From the cell containing the given text, extract its center point as [x, y] coordinate. 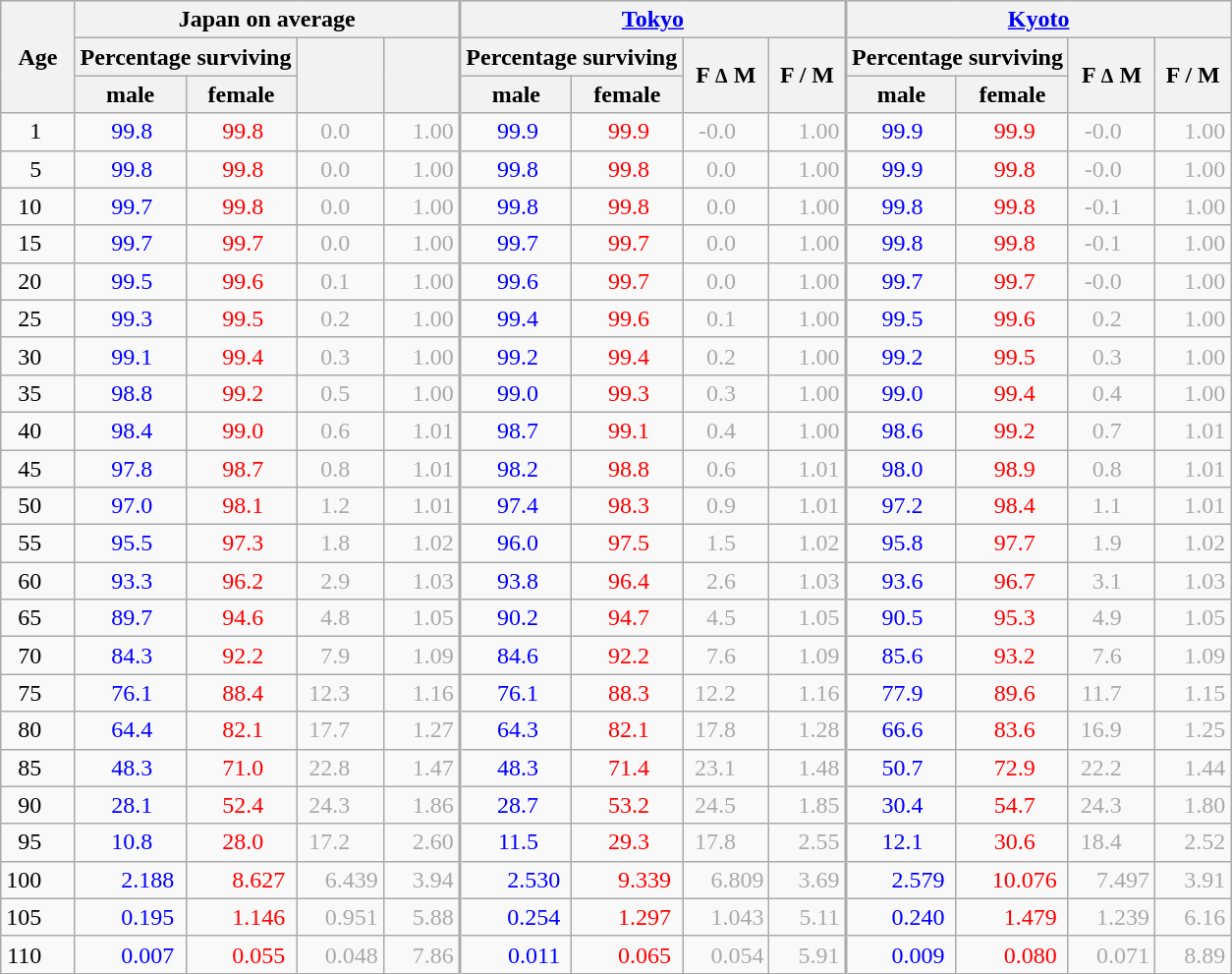
17.2 [340, 842]
0.9 [726, 506]
2.9 [340, 581]
85 [37, 768]
40 [37, 430]
12.2 [726, 693]
0.7 [1111, 430]
7.497 [1111, 880]
28.1 [130, 805]
98.3 [627, 506]
4.8 [340, 618]
96.2 [242, 581]
3.94 [421, 880]
93.6 [901, 581]
1.479 [1012, 917]
54.7 [1012, 805]
2.60 [421, 842]
93.3 [130, 581]
64.3 [516, 730]
90.5 [901, 618]
94.7 [627, 618]
1.48 [808, 768]
30.4 [901, 805]
0.054 [726, 954]
1.47 [421, 768]
97.4 [516, 506]
97.3 [242, 544]
45 [37, 469]
10.8 [130, 842]
1.25 [1193, 730]
94.6 [242, 618]
64.4 [130, 730]
11.7 [1111, 693]
52.4 [242, 805]
95.5 [130, 544]
100 [37, 880]
5.11 [808, 917]
4.5 [726, 618]
5.91 [808, 954]
Age [37, 57]
1.86 [421, 805]
3.91 [1193, 880]
96.0 [516, 544]
Kyoto [1038, 20]
98.6 [901, 430]
1.043 [726, 917]
25 [37, 318]
88.4 [242, 693]
20 [37, 281]
75 [37, 693]
2.579 [901, 880]
7.86 [421, 954]
0.007 [130, 954]
70 [37, 656]
0.240 [901, 917]
1.27 [421, 730]
93.8 [516, 581]
15 [37, 244]
1.15 [1193, 693]
6.439 [340, 880]
28.0 [242, 842]
0.080 [1012, 954]
1.5 [726, 544]
10.076 [1012, 880]
3.69 [808, 880]
98.2 [516, 469]
1.28 [808, 730]
98.9 [1012, 469]
8.627 [242, 880]
71.0 [242, 768]
0.011 [516, 954]
95.8 [901, 544]
98.0 [901, 469]
83.6 [1012, 730]
1.8 [340, 544]
60 [37, 581]
Japan on average [267, 20]
71.4 [627, 768]
66.6 [901, 730]
17.7 [340, 730]
6.16 [1193, 917]
110 [37, 954]
97.7 [1012, 544]
72.9 [1012, 768]
18.4 [1111, 842]
84.3 [130, 656]
30.6 [1012, 842]
50 [37, 506]
35 [37, 393]
2.6 [726, 581]
1.85 [808, 805]
8.89 [1193, 954]
1 [37, 132]
24.5 [726, 805]
96.7 [1012, 581]
11.5 [516, 842]
97.5 [627, 544]
96.4 [627, 581]
2.530 [516, 880]
55 [37, 544]
16.9 [1111, 730]
22.2 [1111, 768]
95 [37, 842]
0.254 [516, 917]
89.7 [130, 618]
0.5 [340, 393]
0.065 [627, 954]
53.2 [627, 805]
105 [37, 917]
1.9 [1111, 544]
93.2 [1012, 656]
85.6 [901, 656]
3.1 [1111, 581]
89.6 [1012, 693]
1.1 [1111, 506]
65 [37, 618]
12.1 [901, 842]
2.52 [1193, 842]
5.88 [421, 917]
2.55 [808, 842]
4.9 [1111, 618]
30 [37, 356]
90.2 [516, 618]
7.9 [340, 656]
88.3 [627, 693]
90 [37, 805]
0.071 [1111, 954]
29.3 [627, 842]
0.055 [242, 954]
50.7 [901, 768]
23.1 [726, 768]
97.8 [130, 469]
0.951 [340, 917]
1.2 [340, 506]
1.146 [242, 917]
1.239 [1111, 917]
2.188 [130, 880]
0.048 [340, 954]
1.44 [1193, 768]
84.6 [516, 656]
80 [37, 730]
5 [37, 169]
6.809 [726, 880]
28.7 [516, 805]
22.8 [340, 768]
1.297 [627, 917]
97.0 [130, 506]
12.3 [340, 693]
Tokyo [652, 20]
95.3 [1012, 618]
0.195 [130, 917]
77.9 [901, 693]
1.80 [1193, 805]
98.1 [242, 506]
97.2 [901, 506]
0.009 [901, 954]
9.339 [627, 880]
10 [37, 206]
